Find where the given text appears and provide that cell's center as (X, Y) coordinate. 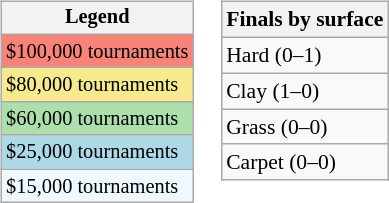
Clay (1–0) (304, 91)
Finals by surface (304, 20)
Grass (0–0) (304, 127)
Carpet (0–0) (304, 162)
Hard (0–1) (304, 55)
Legend (97, 18)
$25,000 tournaments (97, 152)
$60,000 tournaments (97, 119)
$15,000 tournaments (97, 186)
$80,000 tournaments (97, 85)
$100,000 tournaments (97, 51)
